Output the [X, Y] coordinate of the center of the cell containing the given text.  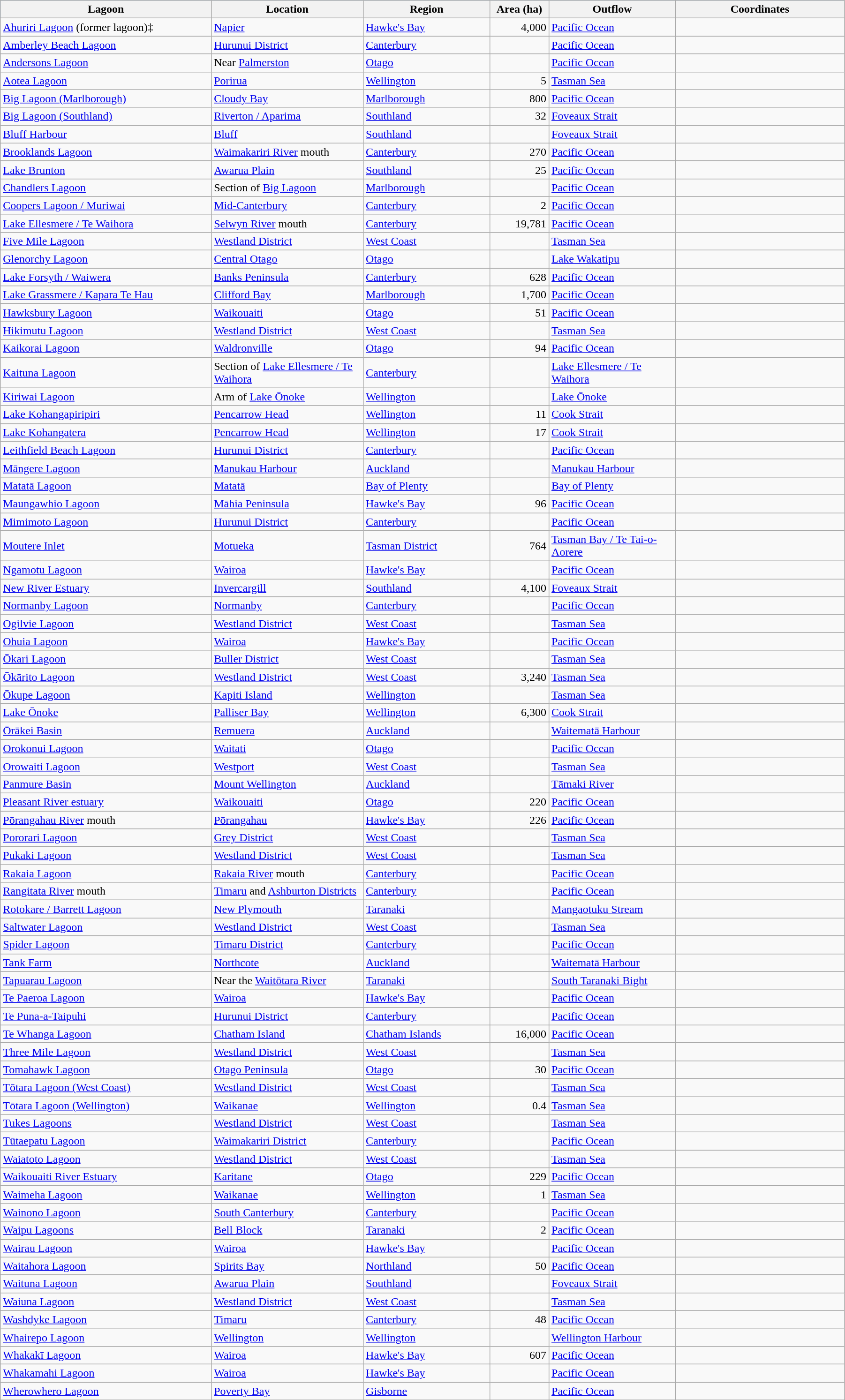
Lake Brunton [106, 170]
94 [520, 348]
764 [520, 546]
Whakamahi Lagoon [106, 1373]
226 [520, 820]
Waipu Lagoons [106, 1230]
Spirits Bay [287, 1266]
Riverton / Aparima [287, 116]
Tasman District [427, 546]
Invercargill [287, 588]
Waldronville [287, 348]
Coopers Lagoon / Muriwai [106, 205]
Gisborne [427, 1391]
Rangitata River mouth [106, 891]
Waikouaiti River Estuary [106, 1177]
Bluff Harbour [106, 134]
Chandlers Lagoon [106, 188]
Saltwater Lagoon [106, 927]
Ōkari Lagoon [106, 659]
Waituna Lagoon [106, 1284]
Orowaiti Lagoon [106, 766]
Selwyn River mouth [287, 224]
Mimimoto Lagoon [106, 522]
South Taranaki Bight [612, 980]
Banks Peninsula [287, 277]
19,781 [520, 224]
Waimakariri River mouth [287, 152]
Brooklands Lagoon [106, 152]
Northland [427, 1266]
Waiuna Lagoon [106, 1302]
Five Mile Lagoon [106, 241]
25 [520, 170]
Orokonui Lagoon [106, 748]
Moutere Inlet [106, 546]
Three Mile Lagoon [106, 1052]
32 [520, 116]
Pukaki Lagoon [106, 856]
Mount Wellington [287, 784]
Pōrangahau River mouth [106, 820]
Section of Big Lagoon [287, 188]
Pororari Lagoon [106, 838]
Porirua [287, 81]
Kaikorai Lagoon [106, 348]
Waitahora Lagoon [106, 1266]
Palliser Bay [287, 713]
Ōkupe Lagoon [106, 695]
Grey District [287, 838]
Tūtaepatu Lagoon [106, 1141]
Waimakariri District [287, 1141]
New Plymouth [287, 909]
17 [520, 432]
Mid-Canterbury [287, 205]
Wairau Lagoon [106, 1248]
Waimeha Lagoon [106, 1195]
Normanby [287, 606]
Hawksbury Lagoon [106, 313]
Lake Forsyth / Waiwera [106, 277]
Tāmaki River [612, 784]
Lagoon [106, 9]
Wainono Lagoon [106, 1212]
Rakaia Lagoon [106, 873]
270 [520, 152]
Māngere Lagoon [106, 468]
Māhia Peninsula [287, 504]
Te Whanga Lagoon [106, 1034]
Location [287, 9]
Ōrākei Basin [106, 730]
Tukes Lagoons [106, 1123]
48 [520, 1319]
Motueka [287, 546]
Aotea Lagoon [106, 81]
6,300 [520, 713]
50 [520, 1266]
Arm of Lake Ōnoke [287, 397]
Lake Wakatipu [612, 259]
Timaru District [287, 945]
Matatā [287, 486]
3,240 [520, 677]
Panmure Basin [106, 784]
0.4 [520, 1105]
Waiatoto Lagoon [106, 1159]
Near Palmerston [287, 63]
Ngamotu Lagoon [106, 570]
5 [520, 81]
Ohuia Lagoon [106, 641]
Cloudy Bay [287, 98]
Buller District [287, 659]
220 [520, 802]
Ōkārito Lagoon [106, 677]
Near the Waitōtara River [287, 980]
Mangaotuku Stream [612, 909]
Washdyke Lagoon [106, 1319]
Bell Block [287, 1230]
Kapiti Island [287, 695]
South Canterbury [287, 1212]
Big Lagoon (Southland) [106, 116]
Glenorchy Lagoon [106, 259]
Region [427, 9]
Pōrangahau [287, 820]
Coordinates [760, 9]
229 [520, 1177]
Ahuriri Lagoon (former lagoon)‡ [106, 27]
4,000 [520, 27]
30 [520, 1069]
Tank Farm [106, 963]
Lake Kohangatera [106, 432]
Rakaia River mouth [287, 873]
Lake Grassmere / Kapara Te Hau [106, 295]
Maungawhio Lagoon [106, 504]
51 [520, 313]
Tapuarau Lagoon [106, 980]
11 [520, 414]
Timaru and Ashburton Districts [287, 891]
4,100 [520, 588]
Wherowhero Lagoon [106, 1391]
16,000 [520, 1034]
1 [520, 1195]
Remuera [287, 730]
Waitati [287, 748]
Tōtara Lagoon (West Coast) [106, 1087]
607 [520, 1355]
Te Puna-a-Taipuhi [106, 1016]
Leithfield Beach Lagoon [106, 450]
Big Lagoon (Marlborough) [106, 98]
Central Otago [287, 259]
Chatham Islands [427, 1034]
Kiriwai Lagoon [106, 397]
Andersons Lagoon [106, 63]
800 [520, 98]
Kaituna Lagoon [106, 372]
Poverty Bay [287, 1391]
Tasman Bay / Te Tai-o-Aorere [612, 546]
Wellington Harbour [612, 1337]
Normanby Lagoon [106, 606]
Whakakī Lagoon [106, 1355]
Area (ha) [520, 9]
96 [520, 504]
Northcote [287, 963]
628 [520, 277]
Te Paeroa Lagoon [106, 998]
Pleasant River estuary [106, 802]
Hikimutu Lagoon [106, 331]
Section of Lake Ellesmere / Te Waihora [287, 372]
Tōtara Lagoon (Wellington) [106, 1105]
New River Estuary [106, 588]
Amberley Beach Lagoon [106, 45]
Karitane [287, 1177]
Otago Peninsula [287, 1069]
Westport [287, 766]
Matatā Lagoon [106, 486]
Tomahawk Lagoon [106, 1069]
Spider Lagoon [106, 945]
Bluff [287, 134]
Chatham Island [287, 1034]
Lake Kohangapiripiri [106, 414]
Whairepo Lagoon [106, 1337]
Napier [287, 27]
1,700 [520, 295]
Clifford Bay [287, 295]
Outflow [612, 9]
Timaru [287, 1319]
Rotokare / Barrett Lagoon [106, 909]
Ogilvie Lagoon [106, 624]
